Return (x, y) of the center of cell containing provided text 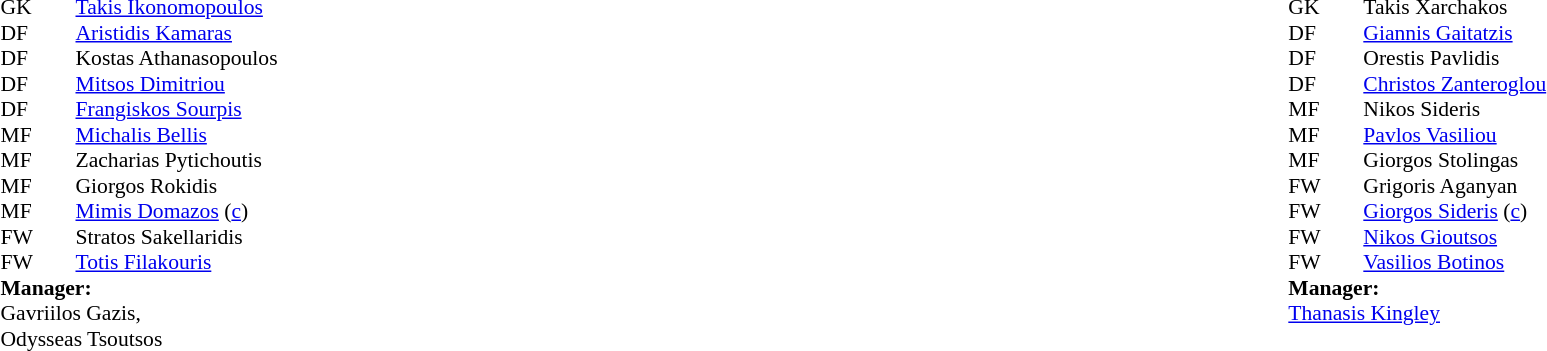
Zacharias Pytichoutis (177, 161)
Giannis Gaitatzis (1454, 33)
Pavlos Vasiliou (1454, 135)
Mimis Domazos (c) (177, 211)
Giorgos Stolingas (1454, 161)
Gavriilos Gazis, Odysseas Tsoutsos (138, 326)
Frangiskos Sourpis (177, 109)
Nikos Sideris (1454, 109)
Mitsos Dimitriou (177, 84)
Kostas Athanasopoulos (177, 59)
Giorgos Rokidis (177, 186)
Christos Zanteroglou (1454, 84)
Grigoris Aganyan (1454, 186)
Michalis Bellis (177, 135)
Nikos Gioutsos (1454, 237)
Orestis Pavlidis (1454, 59)
Totis Filakouris (177, 263)
Thanasis Kingley (1417, 313)
Stratos Sakellaridis (177, 237)
Giorgos Sideris (c) (1454, 211)
Vasilios Botinos (1454, 263)
Aristidis Kamaras (177, 33)
